Return the [x, y] coordinate for the center point of the cell that contains the specified text.  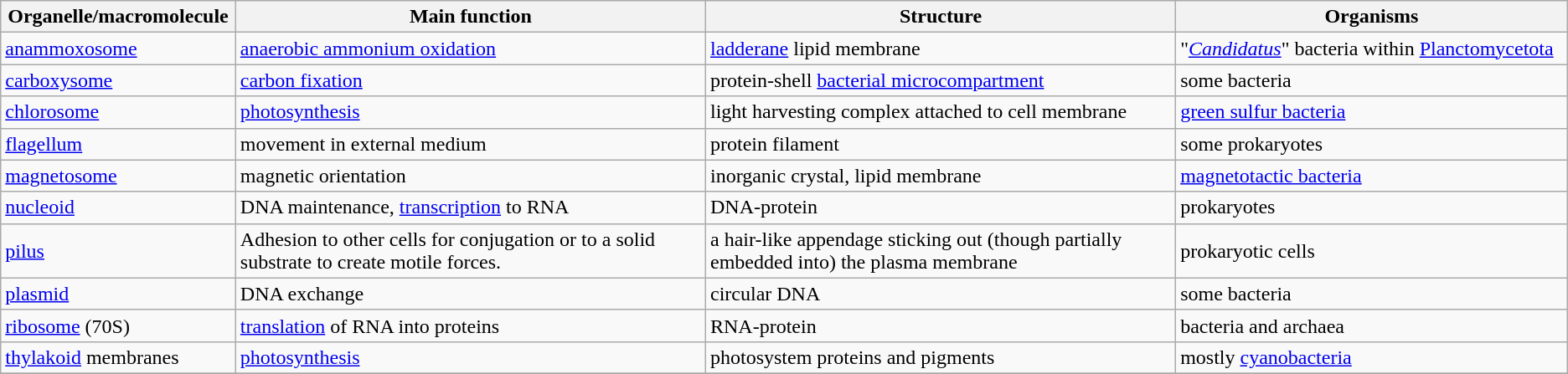
Organelle/macromolecule [119, 17]
magnetic orientation [471, 176]
protein filament [940, 144]
DNA-protein [940, 207]
DNA maintenance, transcription to RNA [471, 207]
anammoxosome [119, 49]
light harvesting complex attached to cell membrane [940, 112]
translation of RNA into proteins [471, 325]
Organisms [1372, 17]
carboxysome [119, 80]
magnetosome [119, 176]
Main function [471, 17]
magnetotactic bacteria [1372, 176]
some prokaryotes [1372, 144]
photosystem proteins and pigments [940, 357]
flagellum [119, 144]
anaerobic ammonium oxidation [471, 49]
inorganic crystal, lipid membrane [940, 176]
green sulfur bacteria [1372, 112]
RNA-protein [940, 325]
ribosome (70S) [119, 325]
DNA exchange [471, 294]
protein-shell bacterial microcompartment [940, 80]
"Candidatus" bacteria within Planctomycetota [1372, 49]
Adhesion to other cells for conjugation or to a solid substrate to create motile forces. [471, 251]
ladderane lipid membrane [940, 49]
mostly cyanobacteria [1372, 357]
circular DNA [940, 294]
a hair-like appendage sticking out (though partially embedded into) the plasma membrane [940, 251]
movement in external medium [471, 144]
prokaryotes [1372, 207]
Structure [940, 17]
chlorosome [119, 112]
nucleoid [119, 207]
thylakoid membranes [119, 357]
bacteria and archaea [1372, 325]
prokaryotic cells [1372, 251]
carbon fixation [471, 80]
plasmid [119, 294]
pilus [119, 251]
